Determine the (X, Y) coordinate at the center of the cell enclosing the given text.  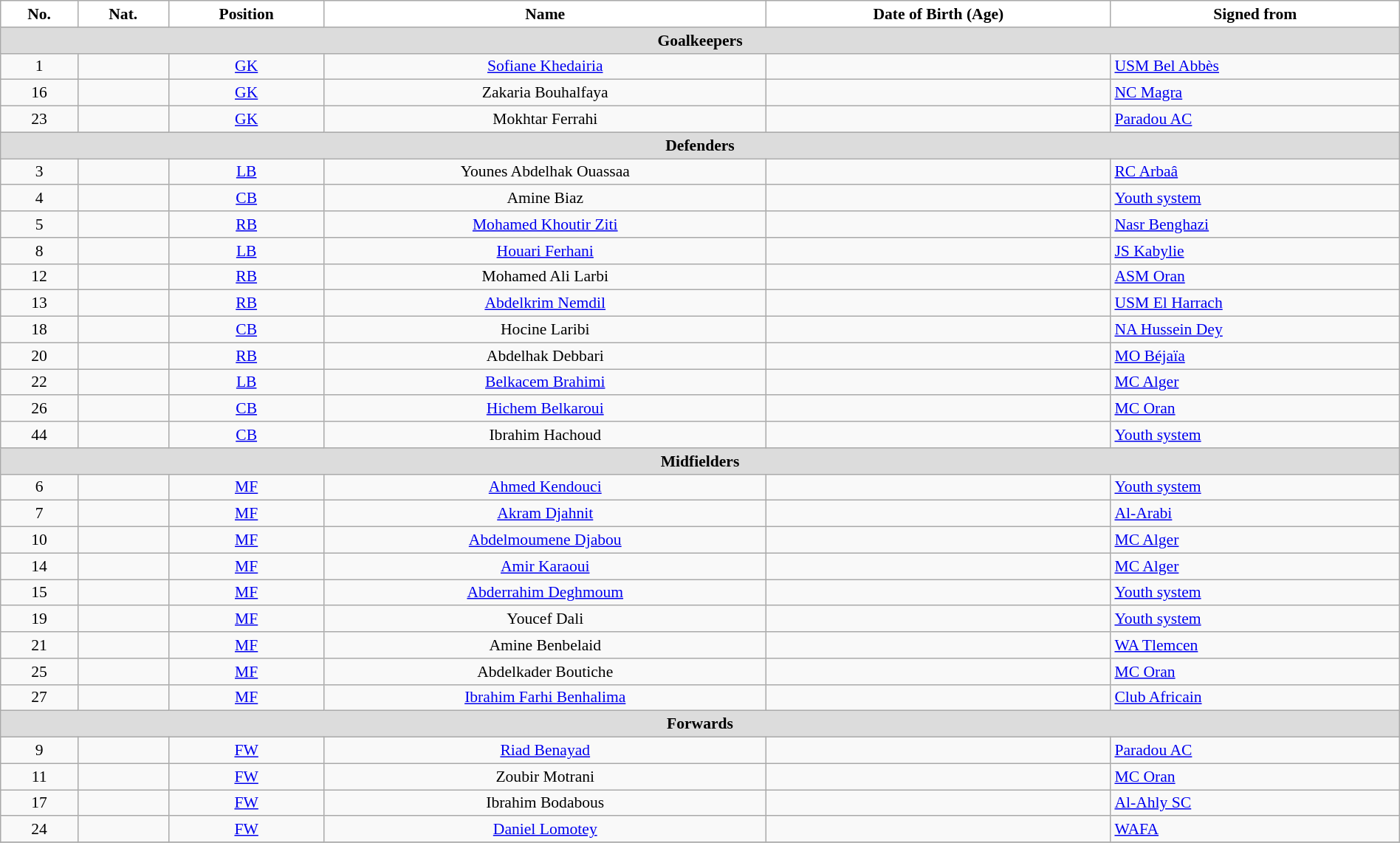
Date of Birth (Age) (938, 14)
8 (40, 251)
Name (545, 14)
20 (40, 356)
5 (40, 224)
24 (40, 830)
Mokhtar Ferrahi (545, 120)
11 (40, 777)
4 (40, 199)
6 (40, 487)
21 (40, 645)
17 (40, 803)
Amine Biaz (545, 199)
Position (247, 14)
WA Tlemcen (1255, 645)
Abdelhak Debbari (545, 356)
Ibrahim Hachoud (545, 435)
12 (40, 277)
Zakaria Bouhalfaya (545, 93)
25 (40, 672)
Nat. (123, 14)
Abdelkader Boutiche (545, 672)
RC Arbaâ (1255, 172)
26 (40, 409)
Houari Ferhani (545, 251)
Signed from (1255, 14)
Ibrahim Farhi Benhalima (545, 698)
Al-Ahly SC (1255, 803)
1 (40, 66)
15 (40, 593)
22 (40, 382)
10 (40, 540)
Abdelkrim Nemdil (545, 303)
23 (40, 120)
NC Magra (1255, 93)
27 (40, 698)
16 (40, 93)
18 (40, 330)
MO Béjaïa (1255, 356)
Al-Arabi (1255, 514)
Ahmed Kendouci (545, 487)
WAFA (1255, 830)
Abderrahim Deghmoum (545, 593)
Riad Benayad (545, 751)
Amine Benbelaid (545, 645)
Zoubir Motrani (545, 777)
Sofiane Khedairia (545, 66)
Younes Abdelhak Ouassaa (545, 172)
13 (40, 303)
USM El Harrach (1255, 303)
Club Africain (1255, 698)
9 (40, 751)
Hichem Belkaroui (545, 409)
Youcef Dali (545, 619)
Goalkeepers (700, 41)
Amir Karaoui (545, 566)
Midfielders (700, 461)
Daniel Lomotey (545, 830)
Akram Djahnit (545, 514)
Mohamed Khoutir Ziti (545, 224)
Ibrahim Bodabous (545, 803)
19 (40, 619)
No. (40, 14)
Belkacem Brahimi (545, 382)
44 (40, 435)
Nasr Benghazi (1255, 224)
USM Bel Abbès (1255, 66)
Abdelmoumene Djabou (545, 540)
7 (40, 514)
14 (40, 566)
ASM Oran (1255, 277)
Defenders (700, 145)
Hocine Laribi (545, 330)
Forwards (700, 724)
NA Hussein Dey (1255, 330)
JS Kabylie (1255, 251)
3 (40, 172)
Mohamed Ali Larbi (545, 277)
